Find where the given text appears and provide that cell's center as (X, Y) coordinate. 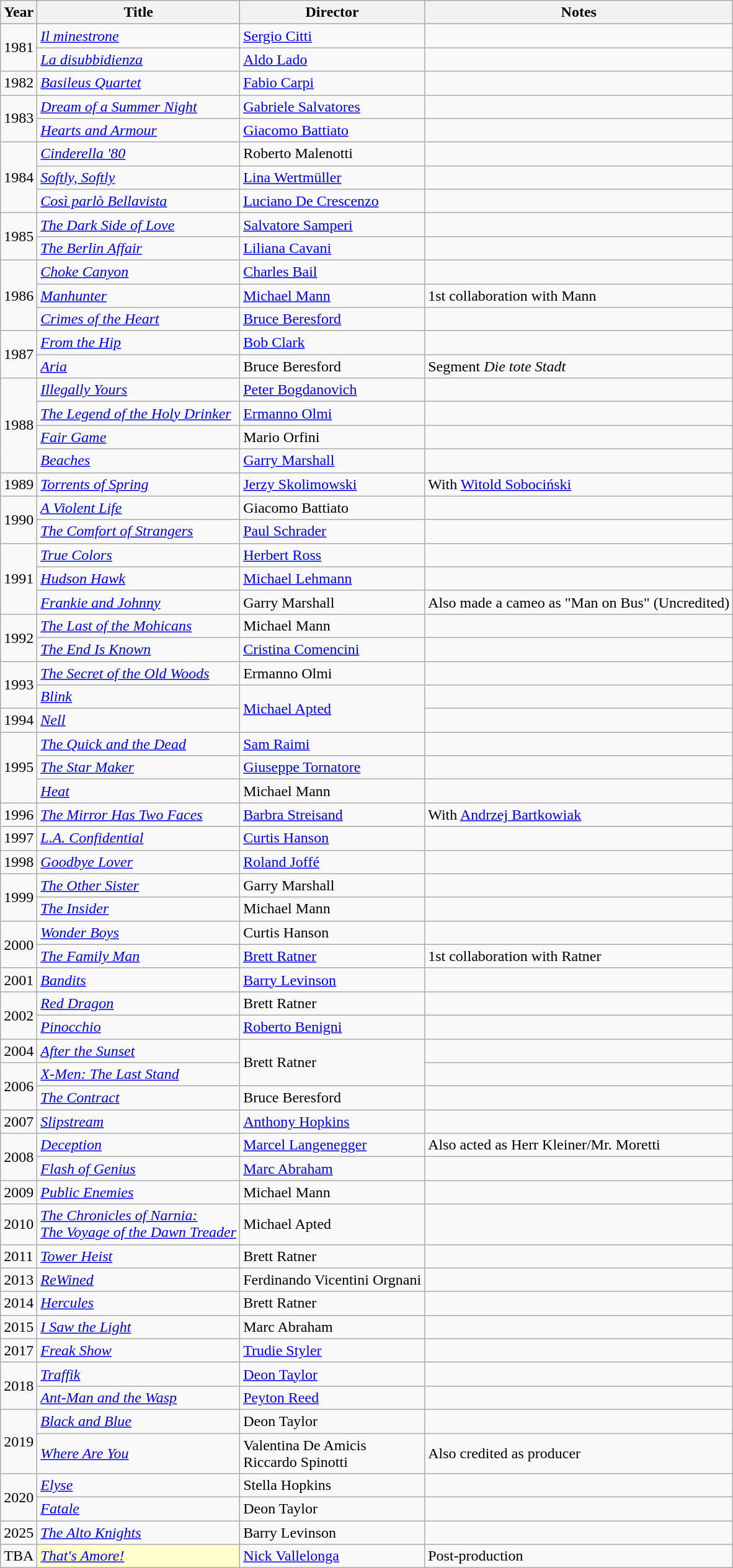
Black and Blue (139, 1421)
Salvatore Samperi (332, 224)
1997 (19, 838)
Lina Wertmüller (332, 177)
Luciano De Crescenzo (332, 201)
Così parlò Bellavista (139, 201)
1st collaboration with Ratner (579, 956)
1990 (19, 520)
1982 (19, 83)
Liliana Cavani (332, 248)
Year (19, 12)
The Dark Side of Love (139, 224)
After the Sunset (139, 1051)
Sam Raimi (332, 744)
A Violent Life (139, 508)
Wonder Boys (139, 932)
Il minestrone (139, 36)
Manhunter (139, 296)
2009 (19, 1192)
The Last of the Mohicans (139, 626)
Torrents of Spring (139, 484)
1991 (19, 578)
The Berlin Affair (139, 248)
Fabio Carpi (332, 83)
Crimes of the Heart (139, 319)
2000 (19, 944)
2006 (19, 1086)
Trudie Styler (332, 1350)
Blink (139, 697)
Valentina De AmicisRiccardo Spinotti (332, 1453)
Stella Hopkins (332, 1486)
Frankie and Johnny (139, 602)
Also acted as Herr Kleiner/Mr. Moretti (579, 1145)
Roland Joffé (332, 862)
The Contract (139, 1098)
Cinderella '80 (139, 154)
Roberto Malenotti (332, 154)
2007 (19, 1122)
Bob Clark (332, 343)
Title (139, 12)
1981 (19, 48)
Basileus Quartet (139, 83)
Fair Game (139, 437)
The Secret of the Old Woods (139, 673)
I Saw the Light (139, 1327)
1987 (19, 355)
2014 (19, 1303)
1993 (19, 684)
Giuseppe Tornatore (332, 768)
2008 (19, 1157)
1996 (19, 815)
Red Dragon (139, 1003)
Deception (139, 1145)
From the Hip (139, 343)
Sergio Citti (332, 36)
2018 (19, 1386)
1983 (19, 118)
The Star Maker (139, 768)
Paul Schrader (332, 531)
Also made a cameo as "Man on Bus" (Uncredited) (579, 602)
Segment Die tote Stadt (579, 366)
Public Enemies (139, 1192)
1998 (19, 862)
2015 (19, 1327)
Barbra Streisand (332, 815)
Cristina Comencini (332, 649)
X-Men: The Last Stand (139, 1074)
1989 (19, 484)
Illegally Yours (139, 390)
Post-production (579, 1556)
Nick Vallelonga (332, 1556)
With Witold Sobociński (579, 484)
Peyton Reed (332, 1397)
2025 (19, 1533)
2019 (19, 1441)
Beaches (139, 461)
The End Is Known (139, 649)
1984 (19, 177)
Ferdinando Vicentini Orgnani (332, 1280)
The Comfort of Strangers (139, 531)
Freak Show (139, 1350)
Hercules (139, 1303)
The Alto Knights (139, 1533)
2017 (19, 1350)
Flash of Genius (139, 1169)
Hudson Hawk (139, 578)
The Family Man (139, 956)
Aldo Lado (332, 60)
L.A. Confidential (139, 838)
Jerzy Skolimowski (332, 484)
Ant-Man and the Wasp (139, 1397)
Where Are You (139, 1453)
The Chronicles of Narnia:The Voyage of the Dawn Treader (139, 1224)
1995 (19, 768)
True Colors (139, 555)
Elyse (139, 1486)
1985 (19, 236)
Charles Bail (332, 272)
2020 (19, 1497)
Roberto Benigni (332, 1027)
Choke Canyon (139, 272)
ReWined (139, 1280)
Softly, Softly (139, 177)
Director (332, 12)
With Andrzej Bartkowiak (579, 815)
Nell (139, 720)
1994 (19, 720)
Slipstream (139, 1122)
The Other Sister (139, 885)
Anthony Hopkins (332, 1122)
The Quick and the Dead (139, 744)
2004 (19, 1051)
The Mirror Has Two Faces (139, 815)
Gabriele Salvatores (332, 107)
Heat (139, 791)
1992 (19, 637)
2013 (19, 1280)
Pinocchio (139, 1027)
Marcel Langenegger (332, 1145)
1st collaboration with Mann (579, 296)
2001 (19, 980)
1999 (19, 897)
1988 (19, 425)
Aria (139, 366)
Peter Bogdanovich (332, 390)
Herbert Ross (332, 555)
Hearts and Armour (139, 130)
Notes (579, 12)
The Insider (139, 909)
2010 (19, 1224)
2011 (19, 1256)
Bandits (139, 980)
La disubbidienza (139, 60)
Traffik (139, 1374)
Michael Lehmann (332, 578)
Mario Orfini (332, 437)
The Legend of the Holy Drinker (139, 414)
Goodbye Lover (139, 862)
TBA (19, 1556)
Also credited as producer (579, 1453)
Tower Heist (139, 1256)
1986 (19, 295)
That's Amore! (139, 1556)
Dream of a Summer Night (139, 107)
Fatale (139, 1509)
2002 (19, 1015)
